Return (x, y) of the center of cell containing provided text 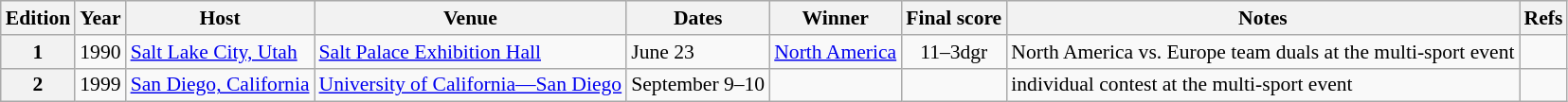
Host (220, 18)
Salt Lake City, Utah (220, 52)
San Diego, California (220, 85)
1990 (100, 52)
1999 (100, 85)
Edition (38, 18)
North America (836, 52)
Year (100, 18)
Notes (1262, 18)
June 23 (697, 52)
Final score (953, 18)
Venue (471, 18)
Dates (697, 18)
Refs (1544, 18)
individual contest at the multi-sport event (1262, 85)
1 (38, 52)
Winner (836, 18)
Salt Palace Exhibition Hall (471, 52)
2 (38, 85)
North America vs. Europe team duals at the multi-sport event (1262, 52)
September 9–10 (697, 85)
11–3dgr (953, 52)
University of California—San Diego (471, 85)
